Search for the cell housing the specified text and yield its [X, Y] center coordinate. 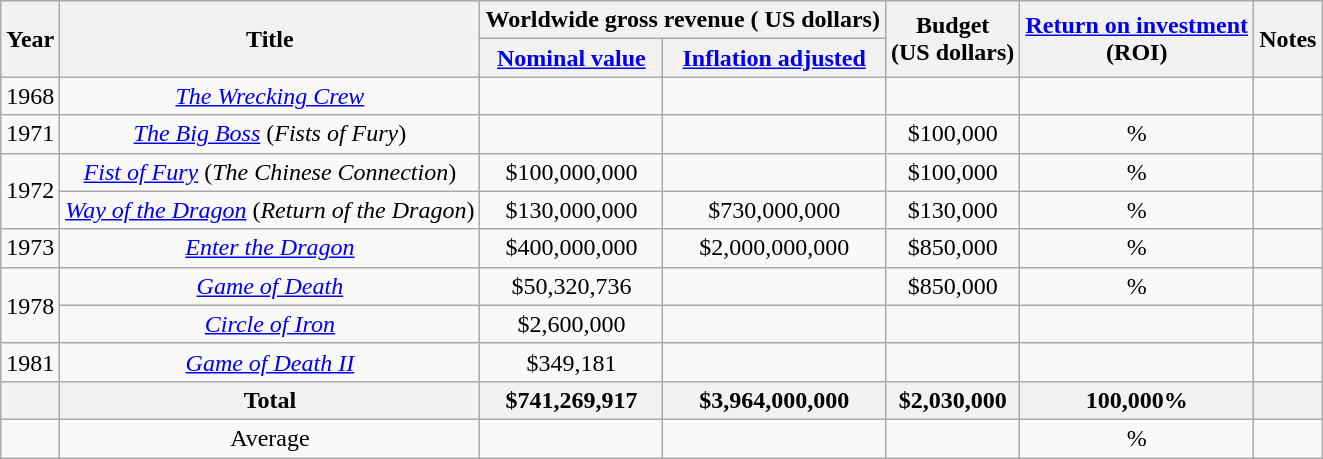
$349,181 [572, 362]
$2,600,000 [572, 324]
1968 [30, 96]
Total [270, 400]
$730,000,000 [774, 210]
Average [270, 438]
Game of Death [270, 286]
$100,000,000 [572, 172]
Inflation adjusted [774, 58]
Worldwide gross revenue ( US dollars) [683, 20]
$130,000,000 [572, 210]
1978 [30, 305]
1981 [30, 362]
Title [270, 39]
1971 [30, 134]
$400,000,000 [572, 248]
Enter the Dragon [270, 248]
Nominal value [572, 58]
Year [30, 39]
Way of the Dragon (Return of the Dragon) [270, 210]
$741,269,917 [572, 400]
1973 [30, 248]
$2,030,000 [952, 400]
Budget (US dollars) [952, 39]
$3,964,000,000 [774, 400]
100,000% [1137, 400]
$2,000,000,000 [774, 248]
Circle of Iron [270, 324]
The Wrecking Crew [270, 96]
$130,000 [952, 210]
Fist of Fury (The Chinese Connection) [270, 172]
Notes [1288, 39]
Return on investment (ROI) [1137, 39]
The Big Boss (Fists of Fury) [270, 134]
$50,320,736 [572, 286]
Game of Death II [270, 362]
1972 [30, 191]
